Scan for the cell matching the given text and deliver its (X, Y) coordinate at center. 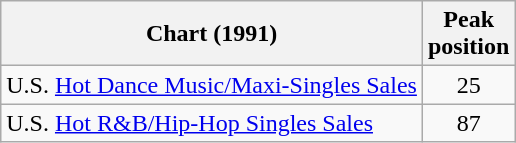
U.S. Hot Dance Music/Maxi-Singles Sales (212, 85)
Chart (1991) (212, 34)
Peakposition (468, 34)
25 (468, 85)
87 (468, 123)
U.S. Hot R&B/Hip-Hop Singles Sales (212, 123)
